Search for the cell housing the specified text and yield its (X, Y) center coordinate. 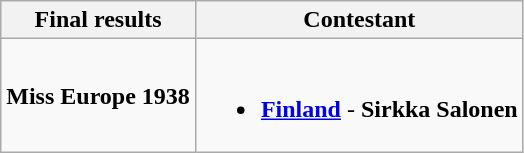
Finland - Sirkka Salonen (359, 96)
Contestant (359, 20)
Final results (98, 20)
Miss Europe 1938 (98, 96)
